Search for the cell housing the specified text and yield its (x, y) center coordinate. 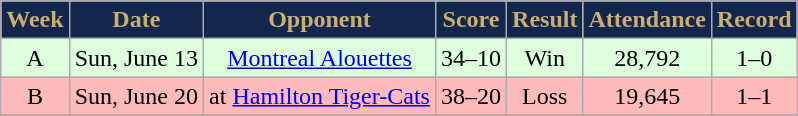
Attendance (647, 20)
A (35, 58)
28,792 (647, 58)
Sun, June 13 (136, 58)
1–0 (754, 58)
19,645 (647, 96)
Opponent (320, 20)
34–10 (470, 58)
Date (136, 20)
Loss (545, 96)
at Hamilton Tiger-Cats (320, 96)
38–20 (470, 96)
Montreal Alouettes (320, 58)
Win (545, 58)
Record (754, 20)
Score (470, 20)
1–1 (754, 96)
B (35, 96)
Week (35, 20)
Result (545, 20)
Sun, June 20 (136, 96)
